From the cell containing the given text, extract its center point as [x, y] coordinate. 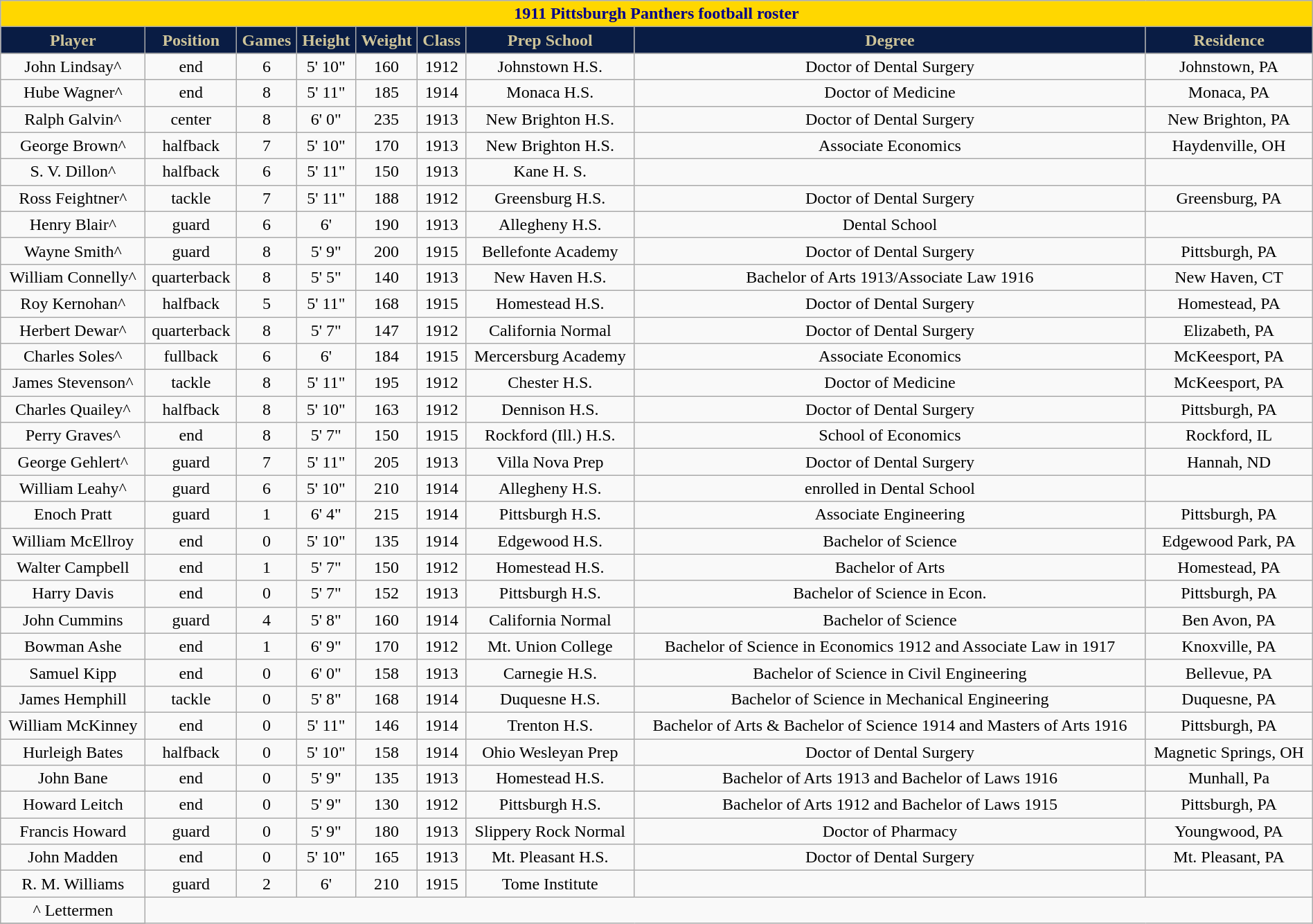
Ohio Wesleyan Prep [550, 752]
Charles Soles^ [73, 357]
Rockford, IL [1229, 436]
George Gehlert^ [73, 462]
R. M. Williams [73, 884]
205 [386, 462]
Harry Davis [73, 594]
215 [386, 515]
Weight [386, 40]
5 [267, 303]
Bellefonte Academy [550, 251]
Roy Kernohan^ [73, 303]
William Connelly^ [73, 277]
190 [386, 224]
James Stevenson^ [73, 383]
6' 9" [325, 646]
Greensburg H.S. [550, 198]
Bachelor of Arts & Bachelor of Science 1914 and Masters of Arts 1916 [890, 725]
Edgewood H.S. [550, 541]
165 [386, 858]
Howard Leitch [73, 805]
Trenton H.S. [550, 725]
Perry Graves^ [73, 436]
fullback [191, 357]
Francis Howard [73, 831]
Bellevue, PA [1229, 673]
Bachelor of Science in Economics 1912 and Associate Law in 1917 [890, 646]
Dental School [890, 224]
Bachelor of Science in Mechanical Engineering [890, 699]
200 [386, 251]
Rockford (Ill.) H.S. [550, 436]
5' 5" [325, 277]
Johnstown H.S. [550, 66]
New Haven, CT [1229, 277]
6' 4" [325, 515]
Youngwood, PA [1229, 831]
Doctor of Pharmacy [890, 831]
Mercersburg Academy [550, 357]
^ Lettermen [73, 910]
235 [386, 119]
New Haven H.S. [550, 277]
William McEllroy [73, 541]
Bachelor of Science in Econ. [890, 594]
Tome Institute [550, 884]
Hurleigh Bates [73, 752]
Duquesne H.S. [550, 699]
Slippery Rock Normal [550, 831]
163 [386, 409]
Duquesne, PA [1229, 699]
Class [442, 40]
Charles Quailey^ [73, 409]
188 [386, 198]
Mt. Union College [550, 646]
Bachelor of Arts [890, 567]
Magnetic Springs, OH [1229, 752]
180 [386, 831]
Monaca, PA [1229, 93]
4 [267, 620]
John Bane [73, 779]
130 [386, 805]
Bachelor of Arts 1912 and Bachelor of Laws 1915 [890, 805]
Walter Campbell [73, 567]
Hannah, ND [1229, 462]
Hube Wagner^ [73, 93]
William McKinney [73, 725]
Ross Feightner^ [73, 198]
Henry Blair^ [73, 224]
Ben Avon, PA [1229, 620]
Associate Engineering [890, 515]
George Brown^ [73, 145]
Prep School [550, 40]
School of Economics [890, 436]
New Brighton, PA [1229, 119]
Games [267, 40]
Elizabeth, PA [1229, 330]
John Cummins [73, 620]
Herbert Dewar^ [73, 330]
Monaca H.S. [550, 93]
Villa Nova Prep [550, 462]
Mt. Pleasant, PA [1229, 858]
147 [386, 330]
Munhall, Pa [1229, 779]
Mt. Pleasant H.S. [550, 858]
Enoch Pratt [73, 515]
Samuel Kipp [73, 673]
152 [386, 594]
Position [191, 40]
Residence [1229, 40]
center [191, 119]
Ralph Galvin^ [73, 119]
William Leahy^ [73, 488]
Bachelor of Science in Civil Engineering [890, 673]
146 [386, 725]
Kane H. S. [550, 172]
195 [386, 383]
Carnegie H.S. [550, 673]
Player [73, 40]
Chester H.S. [550, 383]
Degree [890, 40]
Haydenville, OH [1229, 145]
John Madden [73, 858]
184 [386, 357]
Wayne Smith^ [73, 251]
John Lindsay^ [73, 66]
185 [386, 93]
140 [386, 277]
S. V. Dillon^ [73, 172]
Greensburg, PA [1229, 198]
Bowman Ashe [73, 646]
Height [325, 40]
Edgewood Park, PA [1229, 541]
1911 Pittsburgh Panthers football roster [656, 14]
enrolled in Dental School [890, 488]
Knoxville, PA [1229, 646]
James Hemphill [73, 699]
Bachelor of Arts 1913/Associate Law 1916 [890, 277]
2 [267, 884]
Johnstown, PA [1229, 66]
Bachelor of Arts 1913 and Bachelor of Laws 1916 [890, 779]
Dennison H.S. [550, 409]
